Locate the cell with the specified text and output its (X, Y) center coordinate. 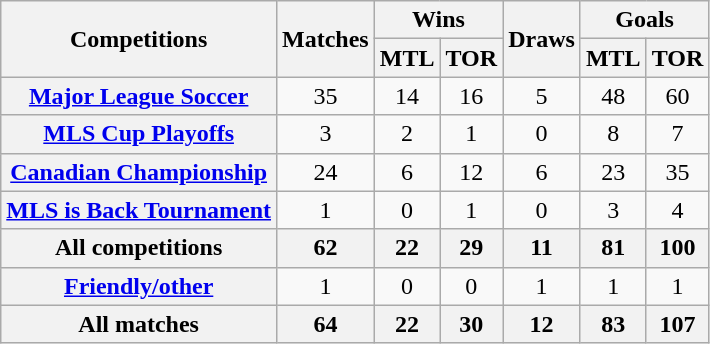
2 (407, 134)
29 (472, 248)
All competitions (139, 248)
83 (613, 324)
23 (613, 172)
All matches (139, 324)
81 (613, 248)
Canadian Championship (139, 172)
62 (326, 248)
60 (678, 96)
107 (678, 324)
MLS is Back Tournament (139, 210)
Friendly/other (139, 286)
8 (613, 134)
Major League Soccer (139, 96)
Wins (438, 20)
4 (678, 210)
Goals (644, 20)
48 (613, 96)
14 (407, 96)
7 (678, 134)
100 (678, 248)
11 (542, 248)
16 (472, 96)
Matches (326, 39)
24 (326, 172)
30 (472, 324)
64 (326, 324)
Draws (542, 39)
5 (542, 96)
Competitions (139, 39)
MLS Cup Playoffs (139, 134)
